For the text-containing cell, return its midpoint in (X, Y) coordinate format. 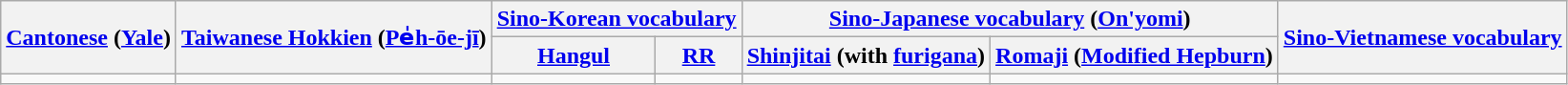
RR (699, 55)
Sino-Japanese vocabulary (On'yomi) (1010, 19)
Shinjitai (with furigana) (866, 55)
Sino-Vietnamese vocabulary (1422, 37)
Sino-Korean vocabulary (617, 19)
Taiwanese Hokkien (Pe̍h-ōe-jī) (334, 37)
Cantonese (Yale) (89, 37)
Hangul (574, 55)
Romaji (Modified Hepburn) (1135, 55)
